Determine the (X, Y) coordinate at the center of the cell enclosing the given text.  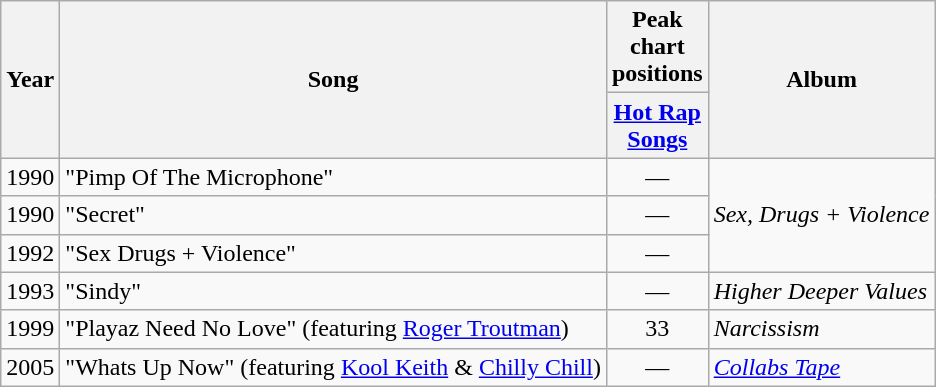
Collabs Tape (822, 367)
"Whats Up Now" (featuring Kool Keith & Chilly Chill) (334, 367)
"Playaz Need No Love" (featuring Roger Troutman) (334, 329)
Song (334, 80)
1999 (30, 329)
1992 (30, 253)
2005 (30, 367)
Higher Deeper Values (822, 291)
1993 (30, 291)
Hot Rap Songs (657, 126)
"Sindy" (334, 291)
"Pimp Of The Microphone" (334, 177)
"Secret" (334, 215)
Sex, Drugs + Violence (822, 215)
33 (657, 329)
Year (30, 80)
Peak chart positions (657, 47)
"Sex Drugs + Violence" (334, 253)
Narcissism (822, 329)
Album (822, 80)
